For the text-containing cell, return its midpoint in [x, y] coordinate format. 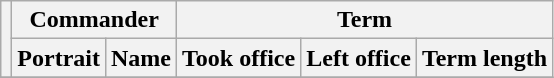
Term [365, 20]
Took office [239, 58]
Commander [94, 20]
Term length [484, 58]
Name [140, 58]
Left office [359, 58]
Portrait [59, 58]
